For the text-containing cell, return its midpoint in [x, y] coordinate format. 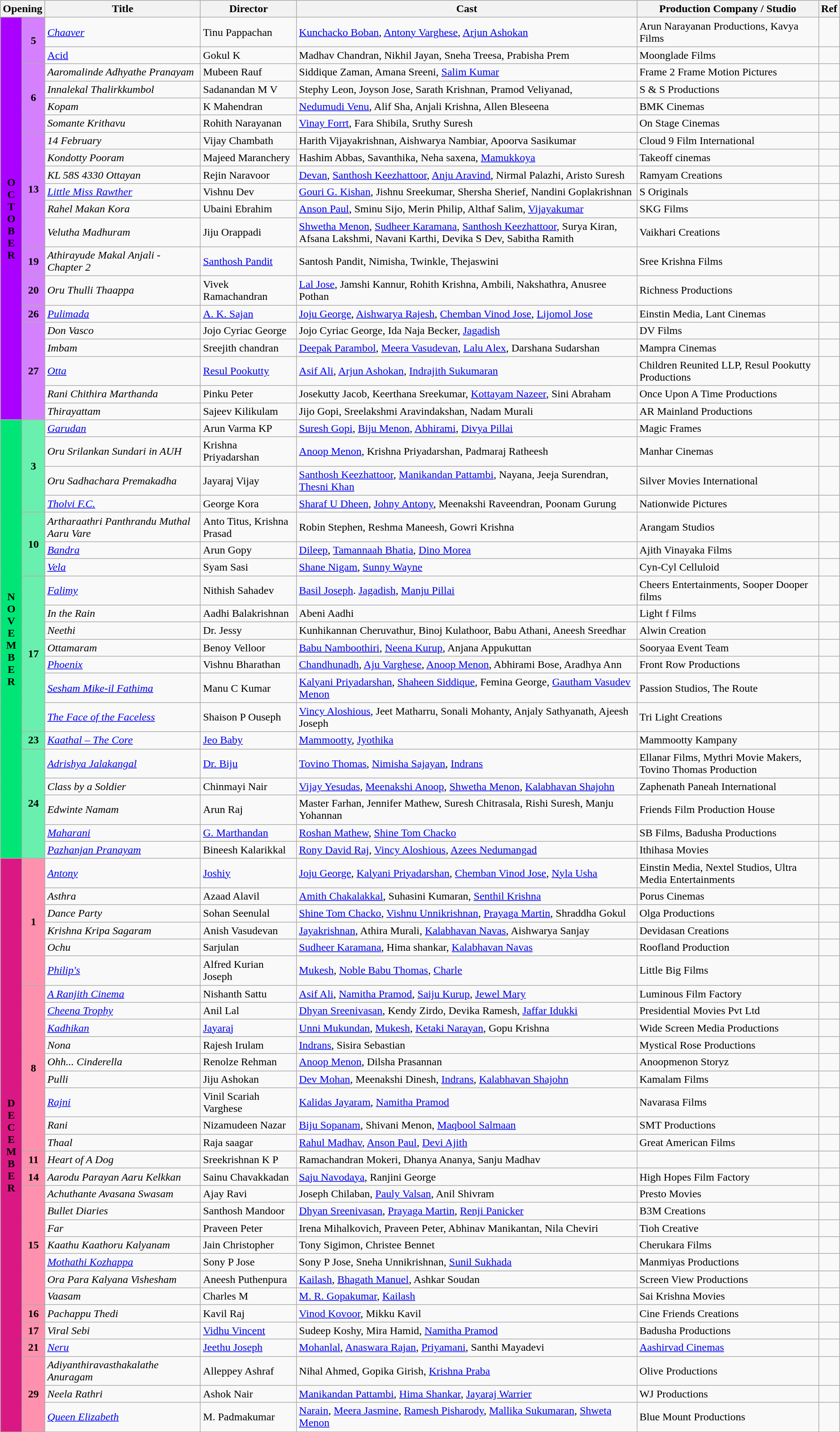
Dr. Jessy [249, 631]
Nizamudeen Nazar [249, 1125]
Cine Friends Creations [728, 1313]
Bandra [123, 550]
Cherukara Films [728, 1245]
Mubeen Rauf [249, 72]
Ithihasa Movies [728, 850]
Asthra [123, 896]
Once Upon A Time Productions [728, 394]
B3M Creations [728, 1211]
Sainu Chavakkadan [249, 1177]
Mampra Cinemas [728, 348]
Wide Screen Media Productions [728, 1028]
Nationwide Pictures [728, 504]
Production Company / Studio [728, 9]
Chandhunadh, Aju Varghese, Anoop Menon, Abhirami Bose, Aradhya Ann [467, 665]
Kavil Raj [249, 1313]
Manikandan Pattambi, Hima Shankar, Jayaraj Warrier [467, 1394]
Rajni [123, 1103]
Kopam [123, 106]
Philip's [123, 971]
Sreejith chandran [249, 348]
Kondotty Pooram [123, 158]
Sesham Mike-il Fathima [123, 688]
Front Row Productions [728, 665]
Kunhikannan Cheruvathur, Binoj Kulathoor, Babu Athani, Aneesh Sreedhar [467, 631]
Tri Light Creations [728, 717]
Anoop Menon, Dilsha Prasannan [467, 1062]
Rohith Narayanan [249, 123]
Aaromalinde Adhyathe Pranayam [123, 72]
The Face of the Faceless [123, 717]
Shaison P Ouseph [249, 717]
Anoopmenon Storyz [728, 1062]
Vishnu Dev [249, 192]
Adrishya Jalakangal [123, 763]
13 [33, 189]
Heart of A Dog [123, 1160]
Sadanandan M V [249, 89]
George Kora [249, 504]
DECEMBER [12, 1145]
19 [33, 261]
M. Padmakumar [249, 1417]
KL 58S 4330 Ottayan [123, 175]
Vinil Scariah Varghese [249, 1103]
Ubaini Ebrahim [249, 209]
Manhar Cinemas [728, 452]
Narain, Meera Jasmine, Ramesh Pisharody, Mallika Sukumaran, Shweta Menon [467, 1417]
Praveen Peter [249, 1228]
Ochu [123, 948]
Rajesh Irulam [249, 1045]
Dhyan Sreenivasan, Prayaga Martin, Renji Panicker [467, 1211]
Passion Studios, The Route [728, 688]
Alfred Kurian Joseph [249, 971]
Olive Productions [728, 1371]
Nedumudi Venu, Alif Sha, Anjali Krishna, Allen Bleseena [467, 106]
Rahel Makan Kora [123, 209]
Children Reunited LLP, Resul Pookutty Productions [728, 371]
Harith Vijayakrishnan, Aishwarya Nambiar, Apoorva Sasikumar [467, 141]
Basil Joseph. Jagadish, Manju Pillai [467, 590]
Rejin Naravoor [249, 175]
A Ranjith Cinema [123, 994]
Raja saagar [249, 1142]
Don Vasco [123, 331]
Oru Sadhachara Premakadha [123, 480]
Stephy Leon, Joyson Jose, Sarath Krishnan, Pramod Veliyanad, [467, 89]
Great American Films [728, 1142]
Kailash, Bhagath Manuel, Ashkar Soudan [467, 1279]
Alwin Creation [728, 631]
Anil Lal [249, 1011]
Gokul K [249, 55]
Sai Krishna Movies [728, 1296]
Anish Vasudevan [249, 931]
BMK Cinemas [728, 106]
Unni Mukundan, Mukesh, Ketaki Narayan, Gopu Krishna [467, 1028]
Syam Sasi [249, 567]
Pazhanjan Pranayam [123, 850]
S Originals [728, 192]
Roofland Production [728, 948]
Joju George, Aishwarya Rajesh, Chemban Vinod Jose, Lijomol Jose [467, 314]
Aashirvad Cinemas [728, 1348]
Adiyanthiravasthakalathe Anuragam [123, 1371]
Indrans, Sisira Sebastian [467, 1045]
Alleppey Ashraf [249, 1371]
Light f Films [728, 614]
Pinku Peter [249, 394]
Nithish Sahadev [249, 590]
Thirayattam [123, 411]
Anson Paul, Sminu Sijo, Merin Philip, Althaf Salim, Vijayakumar [467, 209]
Pulli [123, 1079]
Chaaver [123, 32]
Frame 2 Frame Motion Pictures [728, 72]
Resul Pookutty [249, 371]
Zaphenath Paneah International [728, 786]
Madhav Chandran, Nikhil Jayan, Sneha Treesa, Prabisha Prem [467, 55]
Blue Mount Productions [728, 1417]
Edwinte Namam [123, 810]
S & S Productions [728, 89]
Pachappu Thedi [123, 1313]
Pulimada [123, 314]
Devidasan Creations [728, 931]
On Stage Cinemas [728, 123]
Gouri G. Kishan, Jishnu Sreekumar, Shersha Sherief, Nandini Goplakrishnan [467, 192]
Cheena Trophy [123, 1011]
Einstin Media, Nextel Studios, Ultra Media Entertainments [728, 873]
Thaal [123, 1142]
Mothathi Kozhappa [123, 1262]
Anto Titus, Krishna Prasad [249, 527]
Vijay Chambath [249, 141]
Jayakrishnan, Athira Murali, Kalabhavan Navas, Aishwarya Sanjay [467, 931]
Shane Nigam, Sunny Wayne [467, 567]
Robin Stephen, Reshma Maneesh, Gowri Krishna [467, 527]
Nona [123, 1045]
Kaathu Kaathoru Kalyanam [123, 1245]
AR Mainland Productions [728, 411]
14 [33, 1177]
Phoenix [123, 665]
Santhosh Keezhattoor, Manikandan Pattambi, Nayana, Jeeja Surendran, Thesni Khan [467, 480]
Aneesh Puthenpura [249, 1279]
Cyn-Cyl Celluloid [728, 567]
Deepak Parambol, Meera Vasudevan, Lalu Alex, Darshana Sudarshan [467, 348]
Ajith Vinayaka Films [728, 550]
Arun Varma KP [249, 428]
Antony [123, 873]
Ramachandran Mokeri, Dhanya Ananya, Sanju Madhav [467, 1160]
Rani [123, 1125]
Jayaraj Vijay [249, 480]
Sarjulan [249, 948]
Lal Jose, Jamshi Kannur, Rohith Krishna, Ambili, Nakshathra, Anusree Pothan [467, 291]
Tony Sigimon, Christee Bennet [467, 1245]
Vincy Aloshious, Jeet Matharru, Sonali Mohanty, Anjaly Sathyanath, Ajeesh Joseph [467, 717]
Magic Frames [728, 428]
24 [33, 804]
Manmiyas Productions [728, 1262]
Asif Ali, Arjun Ashokan, Indrajith Sukumaran [467, 371]
Opening [22, 9]
Oru Srilankan Sundari in AUH [123, 452]
Sreekrishnan K P [249, 1160]
Kalyani Priyadarshan, Shaheen Siddique, Femina George, Gautham Vasudev Menon [467, 688]
DV Films [728, 331]
High Hopes Film Factory [728, 1177]
Tholvi F.C. [123, 504]
Far [123, 1228]
Mammootty, Jyothika [467, 740]
Ramyam Creations [728, 175]
Kaathal – The Core [123, 740]
Ora Para Kalyana Vishesham [123, 1279]
Olga Productions [728, 913]
Roshan Mathew, Shine Tom Chacko [467, 833]
Vaasam [123, 1296]
Vela [123, 567]
Ellanar Films, Mythri Movie Makers, Tovino Thomas Production [728, 763]
Jojo Cyriac George [249, 331]
Artharaathri Panthrandu Muthal Aaru Vare [123, 527]
Athirayude Makal Anjali - Chapter 2 [123, 261]
Silver Movies International [728, 480]
Bineesh Kalarikkal [249, 850]
15 [33, 1245]
Tinu Pappachan [249, 32]
In the Rain [123, 614]
Josekutty Jacob, Keerthana Sreekumar, Kottayam Nazeer, Sini Abraham [467, 394]
Mystical Rose Productions [728, 1045]
Presidential Movies Pvt Ltd [728, 1011]
Moonglade Films [728, 55]
Vivek Ramachandran [249, 291]
Neru [123, 1348]
23 [33, 740]
16 [33, 1313]
Little Big Films [728, 971]
Babu Namboothiri, Neena Kurup, Anjana Appukuttan [467, 648]
Asif Ali, Namitha Pramod, Saiju Kurup, Jewel Mary [467, 994]
SB Films, Badusha Productions [728, 833]
Dance Party [123, 913]
Hashim Abbas, Savanthika, Neha saxena, Mamukkoya [467, 158]
3 [33, 466]
Arangam Studios [728, 527]
Santosh Pandit, Nimisha, Twinkle, Thejaswini [467, 261]
Vinay Forrt, Fara Shibila, Sruthy Suresh [467, 123]
Saju Navodaya, Ranjini George [467, 1177]
SKG Films [728, 209]
Sooryaa Event Team [728, 648]
6 [33, 98]
Ashok Nair [249, 1394]
Badusha Productions [728, 1331]
Cloud 9 Film International [728, 141]
Kamalam Films [728, 1079]
Shwetha Menon, Sudheer Karamana, Santhosh Keezhattoor, Surya Kiran, Afsana Lakshmi, Navani Karthi, Devika S Dev, Sabitha Ramith [467, 232]
Sree Krishna Films [728, 261]
Vishnu Bharathan [249, 665]
Joshiy [249, 873]
Screen View Productions [728, 1279]
Irena Mihalkovich, Praveen Peter, Abhinav Manikantan, Nila Cheviri [467, 1228]
Neela Rathri [123, 1394]
Azaad Alavil [249, 896]
Jiju Orappadi [249, 232]
Santhosh Mandoor [249, 1211]
Chinmayi Nair [249, 786]
Queen Elizabeth [123, 1417]
Nihal Ahmed, Gopika Girish, Krishna Praba [467, 1371]
Jojo Cyriac George, Ida Naja Becker, Jagadish [467, 331]
Maharani [123, 833]
14 February [123, 141]
Bullet Diaries [123, 1211]
Suresh Gopi, Biju Menon, Abhirami, Divya Pillai [467, 428]
Rony David Raj, Vincy Aloshious, Azees Nedumangad [467, 850]
Charles M [249, 1296]
Kalidas Jayaram, Namitha Pramod [467, 1103]
Sony P Jose, Sneha Unnikrishnan, Sunil Sukhada [467, 1262]
Vaikhari Creations [728, 232]
Aarodu Parayan Aaru Kelkkan [123, 1177]
Dr. Biju [249, 763]
Kadhikan [123, 1028]
Acid [123, 55]
Vidhu Vincent [249, 1331]
Joju George, Kalyani Priyadarshan, Chemban Vinod Jose, Nyla Usha [467, 873]
Sohan Seenulal [249, 913]
Benoy Velloor [249, 648]
Dileep, Tamannaah Bhatia, Dino Morea [467, 550]
Neethi [123, 631]
27 [33, 371]
Shine Tom Chacko, Vishnu Unnikrishnan, Prayaga Martin, Shraddha Gokul [467, 913]
20 [33, 291]
Ref [829, 9]
Jeo Baby [249, 740]
5 [33, 40]
Ohh... Cinderella [123, 1062]
Devan, Santhosh Keezhattoor, Anju Aravind, Nirmal Palazhi, Aristo Suresh [467, 175]
Vijay Yesudas, Meenakshi Anoop, Shwetha Menon, Kalabhavan Shajohn [467, 786]
Jiju Ashokan [249, 1079]
Richness Productions [728, 291]
Jijo Gopi, Sreelakshmi Aravindakshan, Nadam Murali [467, 411]
Dhyan Sreenivasan, Kendy Zirdo, Devika Ramesh, Jaffar Idukki [467, 1011]
Anoop Menon, Krishna Priyadarshan, Padmaraj Ratheesh [467, 452]
Cast [467, 9]
8 [33, 1068]
Luminous Film Factory [728, 994]
Ajay Ravi [249, 1194]
K Mahendran [249, 106]
Garudan [123, 428]
Rani Chithira Marthanda [123, 394]
Little Miss Rawther [123, 192]
29 [33, 1394]
Krishna Priyadarshan [249, 452]
Renolze Rehman [249, 1062]
Rahul Madhav, Anson Paul, Devi Ajith [467, 1142]
Manu C Kumar [249, 688]
Title [123, 9]
Mohanlal, Anaswara Rajan, Priyamani, Santhi Mayadevi [467, 1348]
Velutha Madhuram [123, 232]
G. Marthandan [249, 833]
Takeoff cinemas [728, 158]
WJ Productions [728, 1394]
Tovino Thomas, Nimisha Sajayan, Indrans [467, 763]
SMT Productions [728, 1125]
26 [33, 314]
Innalekal Thalirkkumbol [123, 89]
1 [33, 922]
Arun Gopy [249, 550]
Jayaraj [249, 1028]
Dev Mohan, Meenakshi Dinesh, Indrans, Kalabhavan Shajohn [467, 1079]
Porus Cinemas [728, 896]
Siddique Zaman, Amana Sreeni, Salim Kumar [467, 72]
Somante Krithavu [123, 123]
Ottamaram [123, 648]
Einstin Media, Lant Cinemas [728, 314]
Imbam [123, 348]
Sharaf U Dheen, Johny Antony, Meenakshi Raveendran, Poonam Gurung [467, 504]
Oru Thulli Thaappa [123, 291]
Tioh Creative [728, 1228]
Friends Film Production House [728, 810]
Amith Chakalakkal, Suhasini Kumaran, Senthil Krishna [467, 896]
Santhosh Pandit [249, 261]
Presto Movies [728, 1194]
Director [249, 9]
Cheers Entertainments, Sooper Dooper films [728, 590]
Viral Sebi [123, 1331]
Master Farhan, Jennifer Mathew, Suresh Chitrasala, Rishi Suresh, Manju Yohannan [467, 810]
Jeethu Joseph [249, 1348]
Biju Sopanam, Shivani Menon, Maqbool Salmaan [467, 1125]
Krishna Kripa Sagaram [123, 931]
Nishanth Sattu [249, 994]
Arun Narayanan Productions, Kavya Films [728, 32]
Aadhi Balakrishnan [249, 614]
Vinod Kovoor, Mikku Kavil [467, 1313]
10 [33, 544]
M. R. Gopakumar, Kailash [467, 1296]
Jain Christopher [249, 1245]
Majeed Maranchery [249, 158]
Mukesh, Noble Babu Thomas, Charle [467, 971]
OCTOBER [12, 219]
11 [33, 1160]
Abeni Aadhi [467, 614]
Sudeep Koshy, Mira Hamid, Namitha Pramod [467, 1331]
Arun Raj [249, 810]
Sony P Jose [249, 1262]
21 [33, 1348]
Sudheer Karamana, Hima shankar, Kalabhavan Navas [467, 948]
Navarasa Films [728, 1103]
Joseph Chilaban, Pauly Valsan, Anil Shivram [467, 1194]
Mammootty Kampany [728, 740]
NOVEMBER [12, 639]
Class by a Soldier [123, 786]
Kunchacko Boban, Antony Varghese, Arjun Ashokan [467, 32]
Otta [123, 371]
Achuthante Avasana Swasam [123, 1194]
Falimy [123, 590]
Sajeev Kilikulam [249, 411]
A. K. Sajan [249, 314]
